Return (x, y) of the center of cell containing provided text 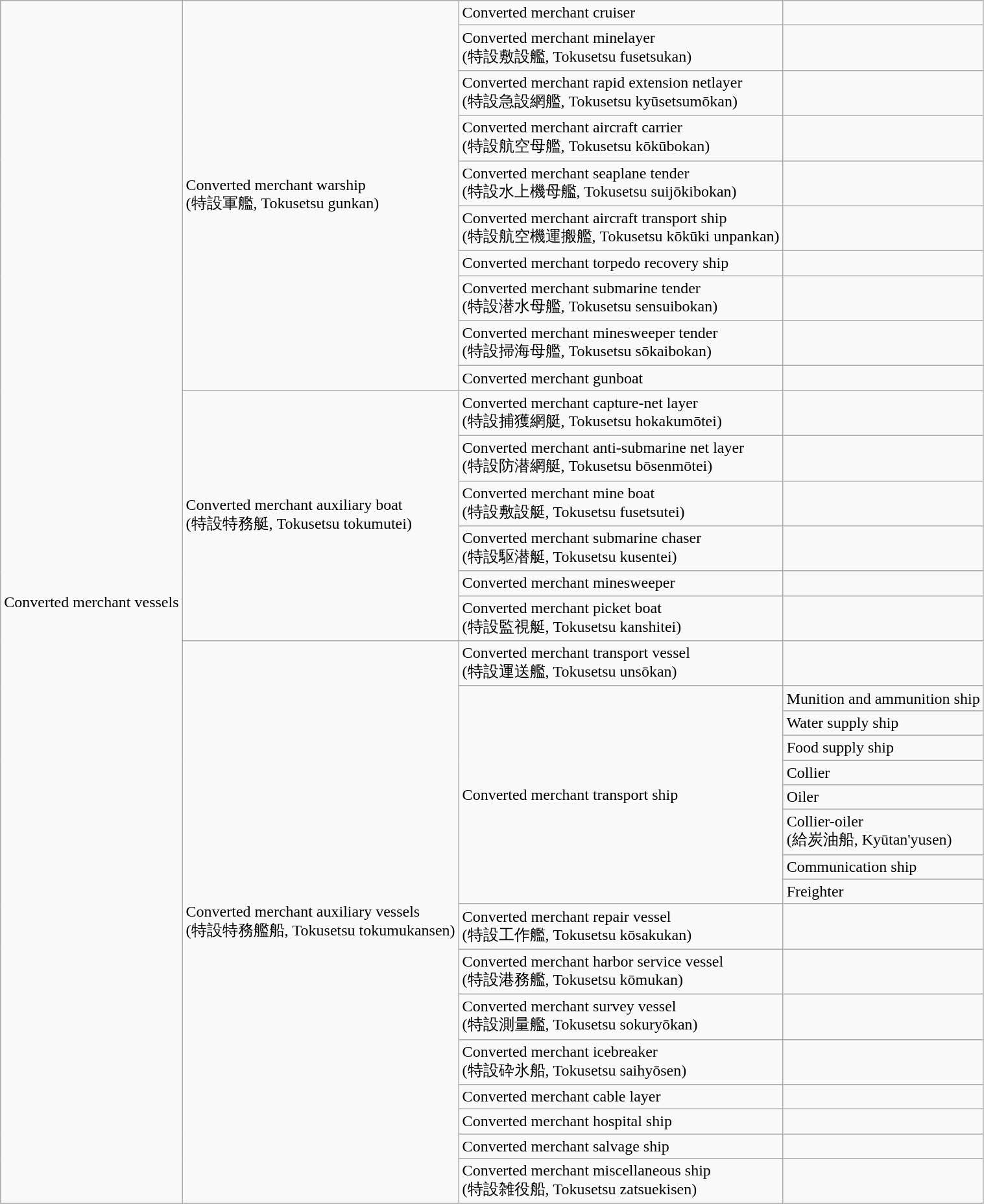
Collier (883, 773)
Converted merchant transport ship (621, 795)
Converted merchant minesweeper tender(特設掃海母艦, Tokusetsu sōkaibokan) (621, 343)
Converted merchant torpedo recovery ship (621, 263)
Munition and ammunition ship (883, 698)
Converted merchant anti-submarine net layer(特設防潜網艇, Tokusetsu bōsenmōtei) (621, 458)
Converted merchant minelayer(特設敷設艦, Tokusetsu fusetsukan) (621, 48)
Communication ship (883, 867)
Water supply ship (883, 723)
Converted merchant survey vessel(特設測量艦, Tokusetsu sokuryōkan) (621, 1017)
Converted merchant transport vessel(特設運送艦, Tokusetsu unsōkan) (621, 664)
Converted merchant aircraft transport ship(特設航空機運搬艦, Tokusetsu kōkūki unpankan) (621, 228)
Converted merchant mine boat(特設敷設艇, Tokusetsu fusetsutei) (621, 503)
Converted merchant submarine tender(特設潜水母艦, Tokusetsu sensuibokan) (621, 298)
Converted merchant harbor service vessel(特設港務艦, Tokusetsu kōmukan) (621, 972)
Converted merchant capture-net layer(特設捕獲網艇, Tokusetsu hokakumōtei) (621, 413)
Converted merchant miscellaneous ship(特設雑役船, Tokusetsu zatsuekisen) (621, 1181)
Converted merchant repair vessel(特設工作艦, Tokusetsu kōsakukan) (621, 926)
Converted merchant submarine chaser(特設駆潜艇, Tokusetsu kusentei) (621, 549)
Converted merchant icebreaker(特設砕氷船, Tokusetsu saihyōsen) (621, 1062)
Converted merchant salvage ship (621, 1146)
Converted merchant auxiliary vessels(特設特務艦船, Tokusetsu tokumukansen) (320, 922)
Food supply ship (883, 747)
Converted merchant warship(特設軍艦, Tokusetsu gunkan) (320, 196)
Converted merchant rapid extension netlayer(特設急設網艦, Tokusetsu kyūsetsumōkan) (621, 93)
Converted merchant auxiliary boat(特設特務艇, Tokusetsu tokumutei) (320, 516)
Converted merchant hospital ship (621, 1122)
Converted merchant seaplane tender(特設水上機母艦, Tokusetsu suijōkibokan) (621, 184)
Converted merchant cable layer (621, 1097)
Oiler (883, 797)
Collier-oiler(給炭油船, Kyūtan'yusen) (883, 832)
Freighter (883, 891)
Converted merchant aircraft carrier(特設航空母艦, Tokusetsu kōkūbokan) (621, 138)
Converted merchant minesweeper (621, 583)
Converted merchant picket boat(特設監視艇, Tokusetsu kanshitei) (621, 618)
Converted merchant cruiser (621, 13)
Converted merchant vessels (91, 602)
Converted merchant gunboat (621, 378)
